Return (X, Y) of the center of cell containing provided text 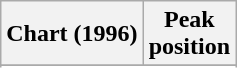
Chart (1996) (72, 34)
Peakposition (189, 34)
